Determine the [X, Y] coordinate at the center of the cell enclosing the given text.  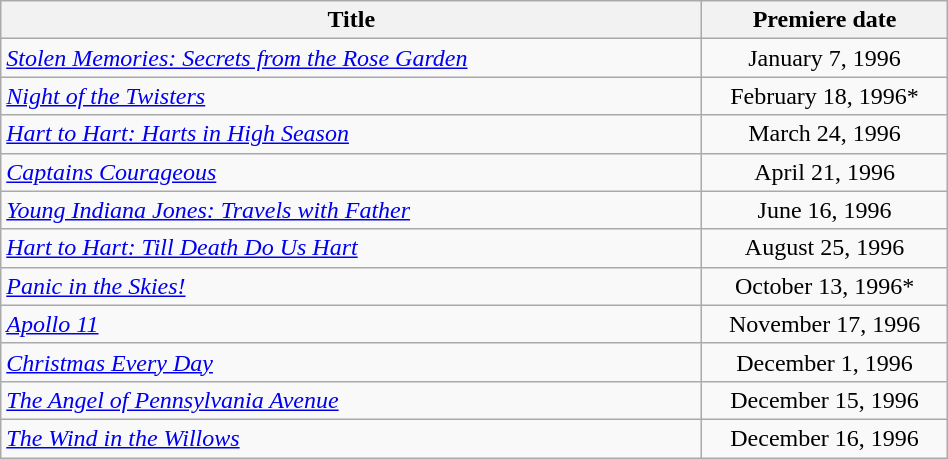
January 7, 1996 [824, 58]
October 13, 1996* [824, 286]
March 24, 1996 [824, 134]
Panic in the Skies! [352, 286]
Stolen Memories: Secrets from the Rose Garden [352, 58]
Night of the Twisters [352, 96]
November 17, 1996 [824, 324]
Young Indiana Jones: Travels with Father [352, 210]
Captains Courageous [352, 172]
Hart to Hart: Harts in High Season [352, 134]
December 1, 1996 [824, 362]
December 16, 1996 [824, 438]
Apollo 11 [352, 324]
April 21, 1996 [824, 172]
Title [352, 20]
February 18, 1996* [824, 96]
June 16, 1996 [824, 210]
December 15, 1996 [824, 400]
Hart to Hart: Till Death Do Us Hart [352, 248]
August 25, 1996 [824, 248]
The Wind in the Willows [352, 438]
Christmas Every Day [352, 362]
Premiere date [824, 20]
The Angel of Pennsylvania Avenue [352, 400]
